Identify which cell holds the provided text, then report its (x, y) central coordinate. 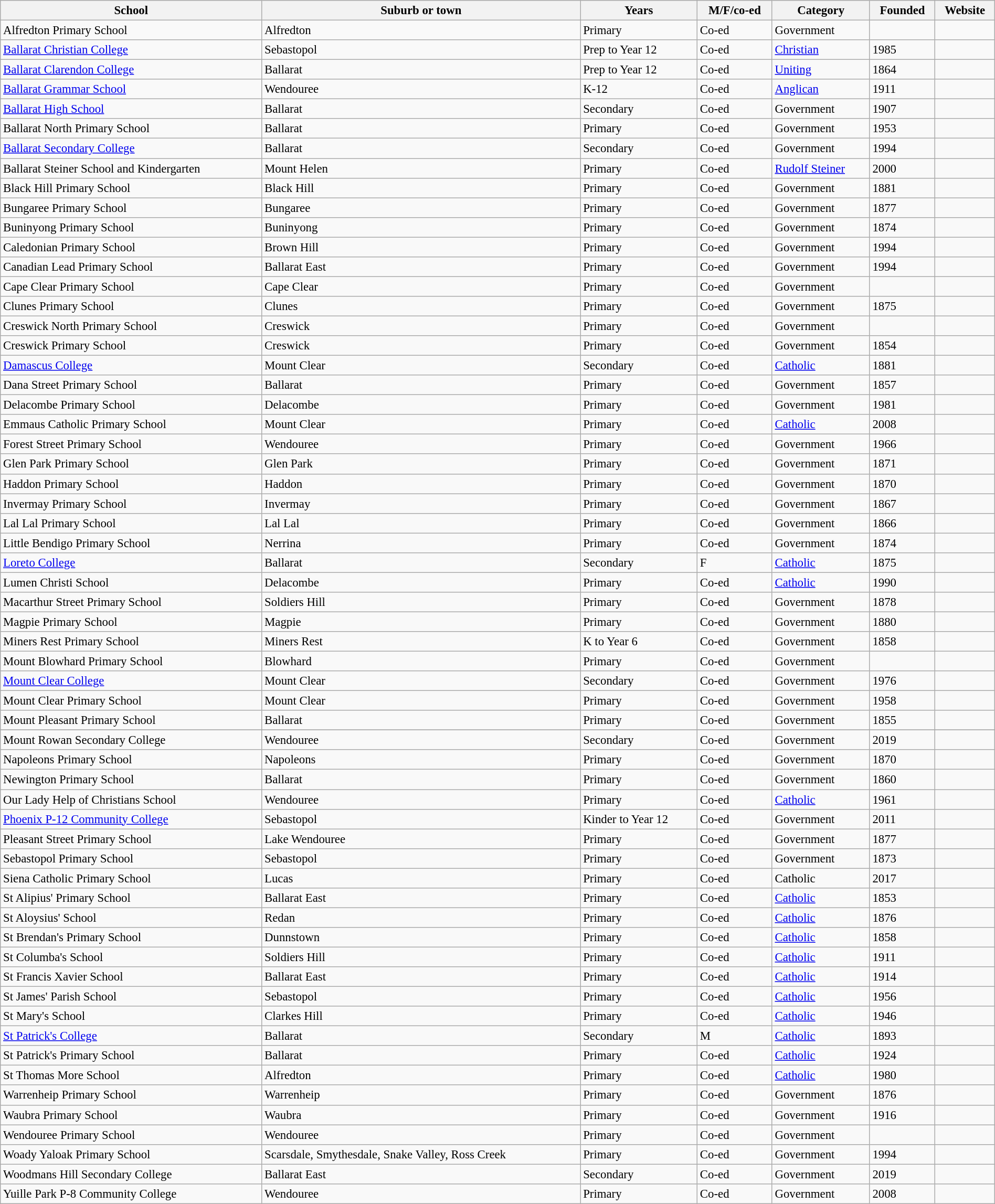
Uniting (821, 70)
Buninyong Primary School (131, 227)
Wendouree Primary School (131, 1135)
Mount Clear College (131, 681)
1857 (903, 385)
1980 (903, 1075)
1853 (903, 898)
Creswick North Primary School (131, 326)
Ballarat Secondary College (131, 148)
Magpie (421, 622)
St Aloysius' School (131, 918)
Our Lady Help of Christians School (131, 800)
Warrenheip (421, 1095)
Mount Clear Primary School (131, 701)
St Columba's School (131, 957)
Woady Yaloak Primary School (131, 1154)
Ballarat Grammar School (131, 89)
Cape Clear Primary School (131, 286)
St Thomas More School (131, 1075)
1907 (903, 109)
Suburb or town (421, 10)
Category (821, 10)
Years (639, 10)
Invermay (421, 504)
Magpie Primary School (131, 622)
Damascus College (131, 366)
K to Year 6 (639, 642)
Mount Rowan Secondary College (131, 740)
Pleasant Street Primary School (131, 839)
Ballarat Steiner School and Kindergarten (131, 168)
Haddon Primary School (131, 484)
1893 (903, 1036)
Brown Hill (421, 247)
St Brendan's Primary School (131, 937)
Dana Street Primary School (131, 385)
Lucas (421, 878)
Lal Lal (421, 523)
Macarthur Street Primary School (131, 602)
Delacombe Primary School (131, 405)
Glen Park Primary School (131, 464)
Sebastopol Primary School (131, 858)
1946 (903, 1016)
Clunes Primary School (131, 306)
St Patrick's Primary School (131, 1056)
Black Hill Primary School (131, 188)
Clarkes Hill (421, 1016)
1956 (903, 997)
Warrenheip Primary School (131, 1095)
St Alipius' Primary School (131, 898)
Siena Catholic Primary School (131, 878)
Newington Primary School (131, 780)
1873 (903, 858)
Founded (903, 10)
1864 (903, 70)
1871 (903, 464)
Forest Street Primary School (131, 444)
2000 (903, 168)
Blowhard (421, 662)
Canadian Lead Primary School (131, 267)
Caledonian Primary School (131, 247)
1961 (903, 800)
Little Bendigo Primary School (131, 543)
Clunes (421, 306)
School (131, 10)
Glen Park (421, 464)
Napoleons (421, 760)
Mount Pleasant Primary School (131, 720)
1880 (903, 622)
Ballarat Clarendon College (131, 70)
Ballarat Christian College (131, 50)
1878 (903, 602)
Lal Lal Primary School (131, 523)
Lake Wendouree (421, 839)
1855 (903, 720)
2017 (903, 878)
Cape Clear (421, 286)
1924 (903, 1056)
Loreto College (131, 563)
St Mary's School (131, 1016)
Waubra (421, 1115)
Mount Helen (421, 168)
Ballarat North Primary School (131, 129)
1976 (903, 681)
Scarsdale, Smythesdale, Snake Valley, Ross Creek (421, 1154)
Yuille Park P-8 Community College (131, 1194)
1866 (903, 523)
1985 (903, 50)
Bungaree (421, 208)
Alfredton Primary School (131, 30)
1854 (903, 346)
Mount Blowhard Primary School (131, 662)
St Francis Xavier School (131, 977)
Napoleons Primary School (131, 760)
2011 (903, 819)
Phoenix P-12 Community College (131, 819)
1867 (903, 504)
Black Hill (421, 188)
Bungaree Primary School (131, 208)
Emmaus Catholic Primary School (131, 424)
Buninyong (421, 227)
Waubra Primary School (131, 1115)
1958 (903, 701)
Redan (421, 918)
K-12 (639, 89)
1916 (903, 1115)
Creswick Primary School (131, 346)
M (735, 1036)
1860 (903, 780)
Lumen Christi School (131, 582)
Invermay Primary School (131, 504)
St James' Parish School (131, 997)
Christian (821, 50)
Anglican (821, 89)
1966 (903, 444)
F (735, 563)
Website (965, 10)
St Patrick's College (131, 1036)
1914 (903, 977)
Woodmans Hill Secondary College (131, 1174)
1990 (903, 582)
1953 (903, 129)
Dunnstown (421, 937)
Ballarat High School (131, 109)
Kinder to Year 12 (639, 819)
1981 (903, 405)
Miners Rest (421, 642)
Rudolf Steiner (821, 168)
Nerrina (421, 543)
Miners Rest Primary School (131, 642)
M/F/co-ed (735, 10)
Haddon (421, 484)
